Scan for the cell matching the given text and deliver its (x, y) coordinate at center. 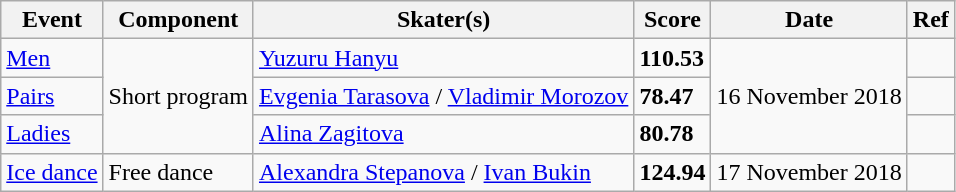
Component (178, 20)
Alina Zagitova (443, 134)
Yuzuru Hanyu (443, 58)
80.78 (672, 134)
Evgenia Tarasova / Vladimir Morozov (443, 96)
Date (809, 20)
110.53 (672, 58)
Event (52, 20)
17 November 2018 (809, 172)
Free dance (178, 172)
124.94 (672, 172)
Ice dance (52, 172)
Alexandra Stepanova / Ivan Bukin (443, 172)
Ref (930, 20)
Skater(s) (443, 20)
Score (672, 20)
16 November 2018 (809, 96)
Short program (178, 96)
Ladies (52, 134)
Men (52, 58)
78.47 (672, 96)
Pairs (52, 96)
